Output the [X, Y] coordinate of the center of the cell containing the given text.  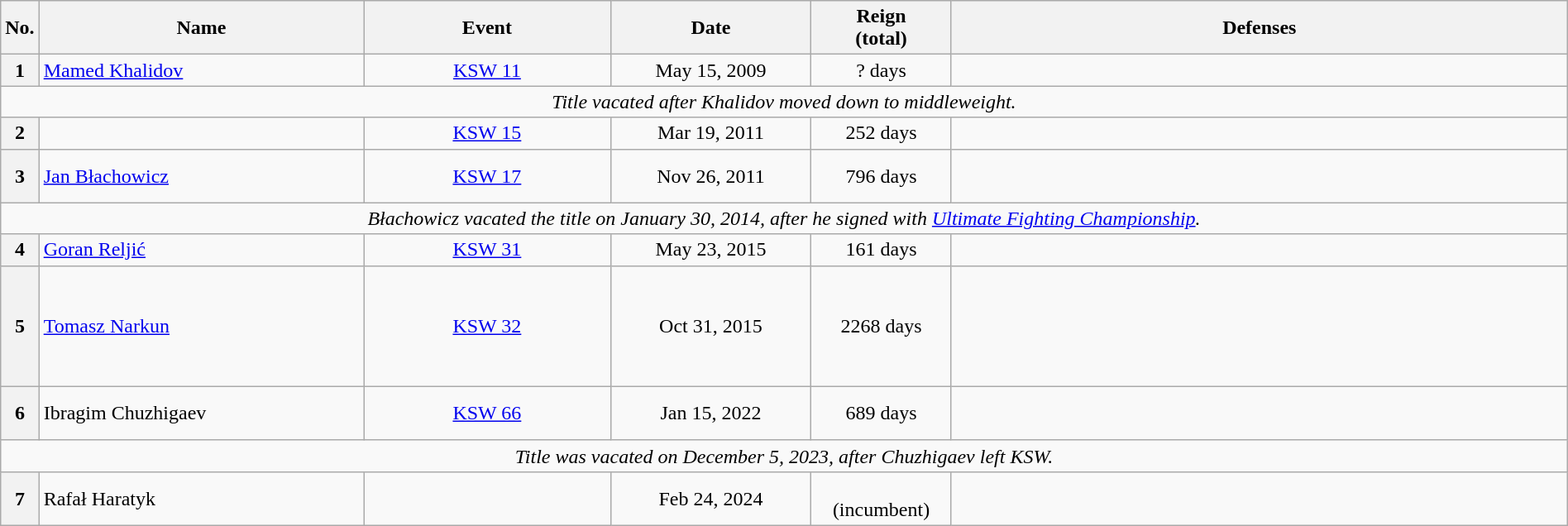
Tomasz Narkun [201, 326]
May 15, 2009 [711, 70]
Event [488, 28]
Goran Reljić [201, 250]
6 [20, 414]
689 days [882, 414]
Ibragim Chuzhigaev [201, 414]
161 days [882, 250]
7 [20, 498]
KSW 31 [488, 250]
1 [20, 70]
796 days [882, 175]
3 [20, 175]
Oct 31, 2015 [711, 326]
2 [20, 133]
Nov 26, 2011 [711, 175]
Title vacated after Khalidov moved down to middleweight. [784, 102]
(incumbent) [882, 498]
Jan 15, 2022 [711, 414]
Mar 19, 2011 [711, 133]
May 23, 2015 [711, 250]
4 [20, 250]
5 [20, 326]
Rafał Haratyk [201, 498]
Feb 24, 2024 [711, 498]
KSW 66 [488, 414]
KSW 32 [488, 326]
252 days [882, 133]
KSW 15 [488, 133]
Date [711, 28]
No. [20, 28]
Mamed Khalidov [201, 70]
Błachowicz vacated the title on January 30, 2014, after he signed with Ultimate Fighting Championship. [784, 218]
KSW 17 [488, 175]
Reign(total) [882, 28]
Defenses [1259, 28]
KSW 11 [488, 70]
2268 days [882, 326]
Title was vacated on December 5, 2023, after Chuzhigaev left KSW. [784, 456]
? days [882, 70]
Jan Błachowicz [201, 175]
Name [201, 28]
